Return (X, Y) of the center of cell containing provided text 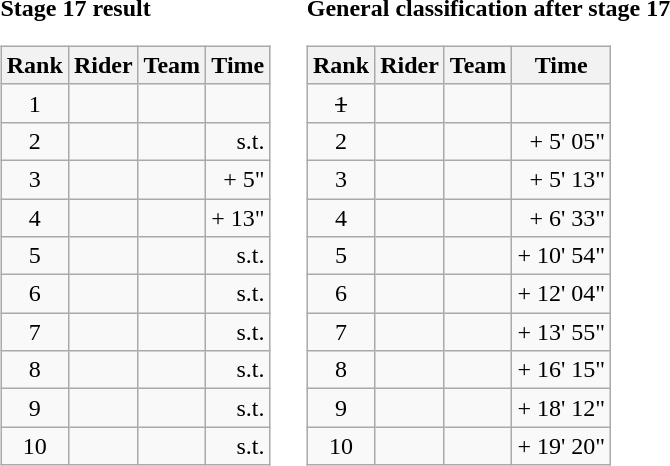
+ 10' 54" (562, 256)
+ 6' 33" (562, 217)
+ 13' 55" (562, 332)
+ 5" (238, 179)
+ 5' 13" (562, 179)
+ 19' 20" (562, 446)
+ 18' 12" (562, 408)
+ 12' 04" (562, 294)
+ 5' 05" (562, 141)
+ 16' 15" (562, 370)
+ 13" (238, 217)
